Capture the cell that displays the provided text and extract its (X, Y) central coordinate. 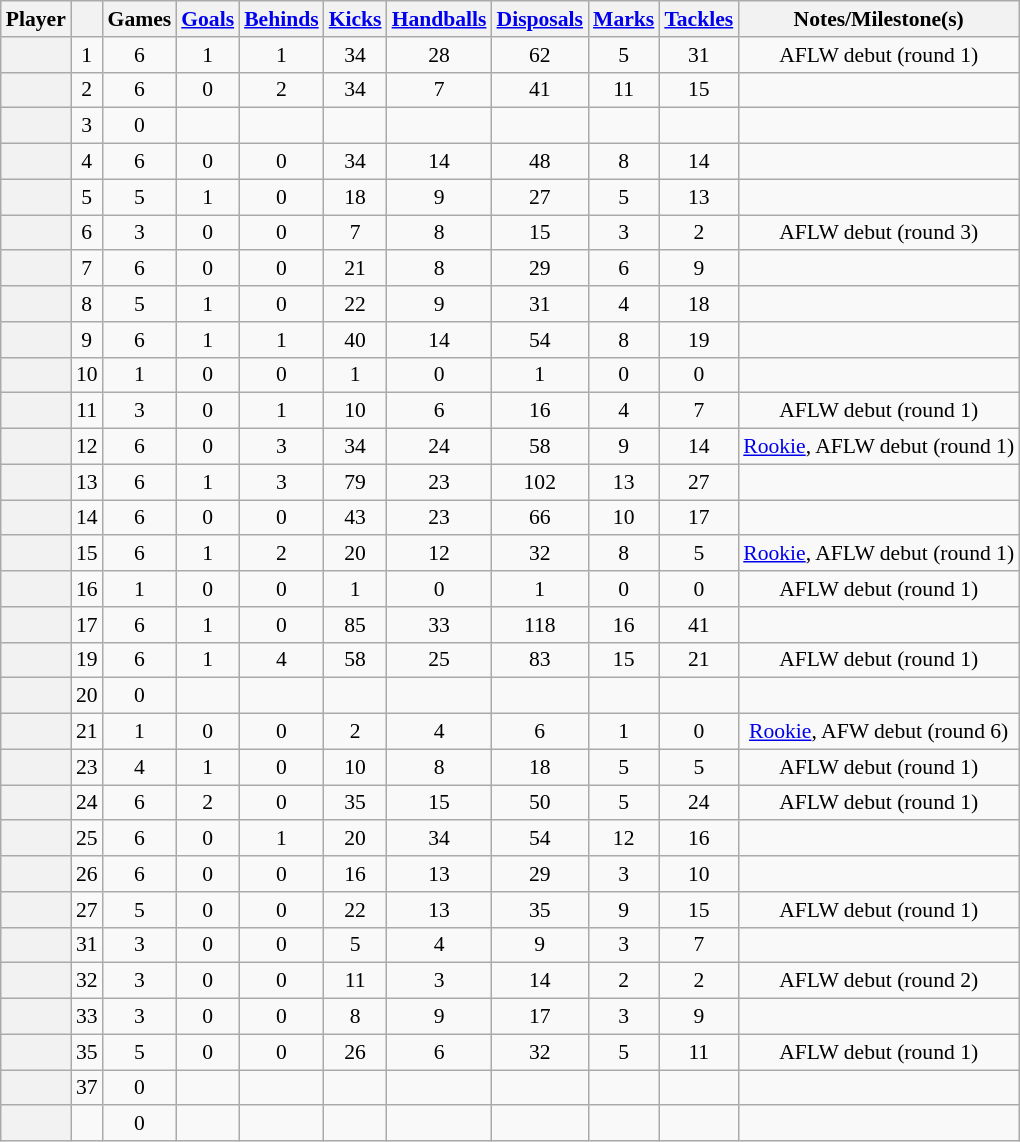
AFLW debut (round 3) (878, 233)
62 (540, 55)
50 (540, 803)
Tackles (698, 19)
Behinds (282, 19)
66 (540, 518)
48 (540, 162)
102 (540, 482)
85 (356, 625)
Marks (624, 19)
Goals (208, 19)
Handballs (440, 19)
Disposals (540, 19)
118 (540, 625)
40 (356, 340)
Notes/Milestone(s) (878, 19)
Player (36, 19)
28 (440, 55)
83 (540, 660)
Rookie, AFW debut (round 6) (878, 732)
AFLW debut (round 2) (878, 981)
37 (87, 1088)
Kicks (356, 19)
79 (356, 482)
43 (356, 518)
Games (140, 19)
